Search for the cell housing the specified text and yield its (X, Y) center coordinate. 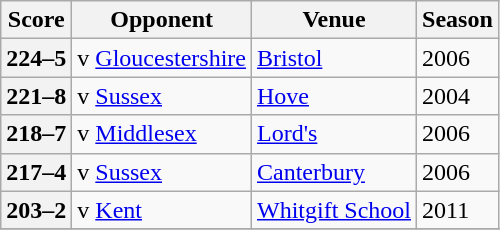
v Gloucestershire (162, 58)
Canterbury (334, 172)
203–2 (36, 210)
Bristol (334, 58)
Lord's (334, 134)
224–5 (36, 58)
Score (36, 20)
221–8 (36, 96)
Hove (334, 96)
v Kent (162, 210)
v Middlesex (162, 134)
2004 (458, 96)
2011 (458, 210)
Opponent (162, 20)
Whitgift School (334, 210)
218–7 (36, 134)
Season (458, 20)
217–4 (36, 172)
Venue (334, 20)
